Determine the [x, y] coordinate at the center of the cell enclosing the given text.  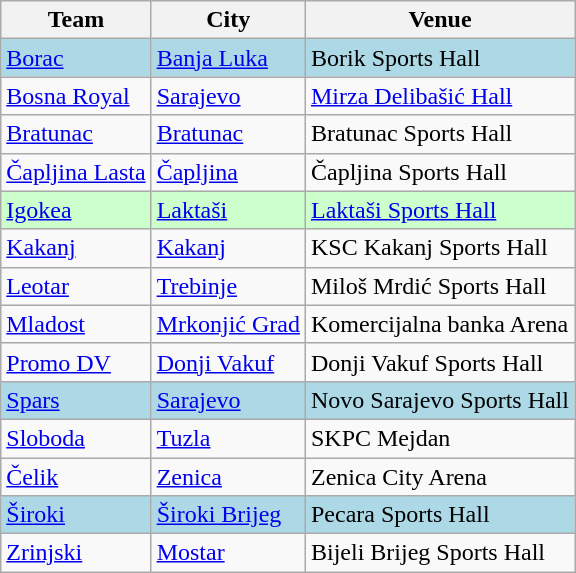
Široki [76, 515]
Team [76, 20]
Čelik [76, 477]
Čapljina [228, 172]
Pecara Sports Hall [440, 515]
Mirza Delibašić Hall [440, 96]
SKPC Mejdan [440, 438]
Mrkonjić Grad [228, 324]
Tuzla [228, 438]
Mostar [228, 553]
Igokea [76, 210]
City [228, 20]
Bosna Royal [76, 96]
Miloš Mrdić Sports Hall [440, 286]
Laktaši Sports Hall [440, 210]
Laktaši [228, 210]
Venue [440, 20]
Komercijalna banka Arena [440, 324]
Bratunac Sports Hall [440, 134]
Novo Sarajevo Sports Hall [440, 400]
Leotar [76, 286]
Donji Vakuf [228, 362]
Široki Brijeg [228, 515]
Čapljina Sports Hall [440, 172]
Zrinjski [76, 553]
Borik Sports Hall [440, 58]
Promo DV [76, 362]
Sloboda [76, 438]
Mladost [76, 324]
Spars [76, 400]
Banja Luka [228, 58]
Zenica City Arena [440, 477]
Donji Vakuf Sports Hall [440, 362]
Čapljina Lasta [76, 172]
Bijeli Brijeg Sports Hall [440, 553]
Zenica [228, 477]
KSC Kakanj Sports Hall [440, 248]
Trebinje [228, 286]
Borac [76, 58]
